Return (x, y) of the center of cell containing provided text 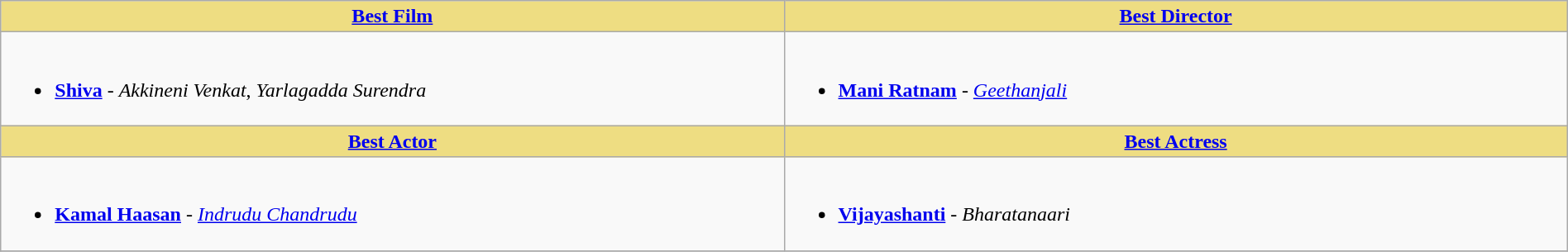
Best Director (1176, 17)
Shiva - Akkineni Venkat, Yarlagadda Surendra (392, 79)
Best Film (392, 17)
Best Actress (1176, 141)
Vijayashanti - Bharatanaari (1176, 203)
Kamal Haasan - Indrudu Chandrudu (392, 203)
Best Actor (392, 141)
Mani Ratnam - Geethanjali (1176, 79)
